Determine the [X, Y] coordinate at the center of the cell enclosing the given text.  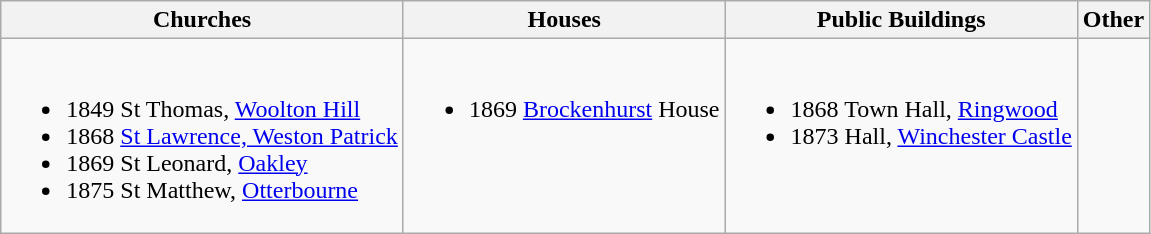
1849 St Thomas, Woolton Hill1868 St Lawrence, Weston Patrick1869 St Leonard, Oakley1875 St Matthew, Otterbourne [202, 136]
Houses [564, 20]
1869 Brockenhurst House [564, 136]
Public Buildings [901, 20]
Churches [202, 20]
1868 Town Hall, Ringwood1873 Hall, Winchester Castle [901, 136]
Other [1113, 20]
